Search for the cell housing the specified text and yield its [X, Y] center coordinate. 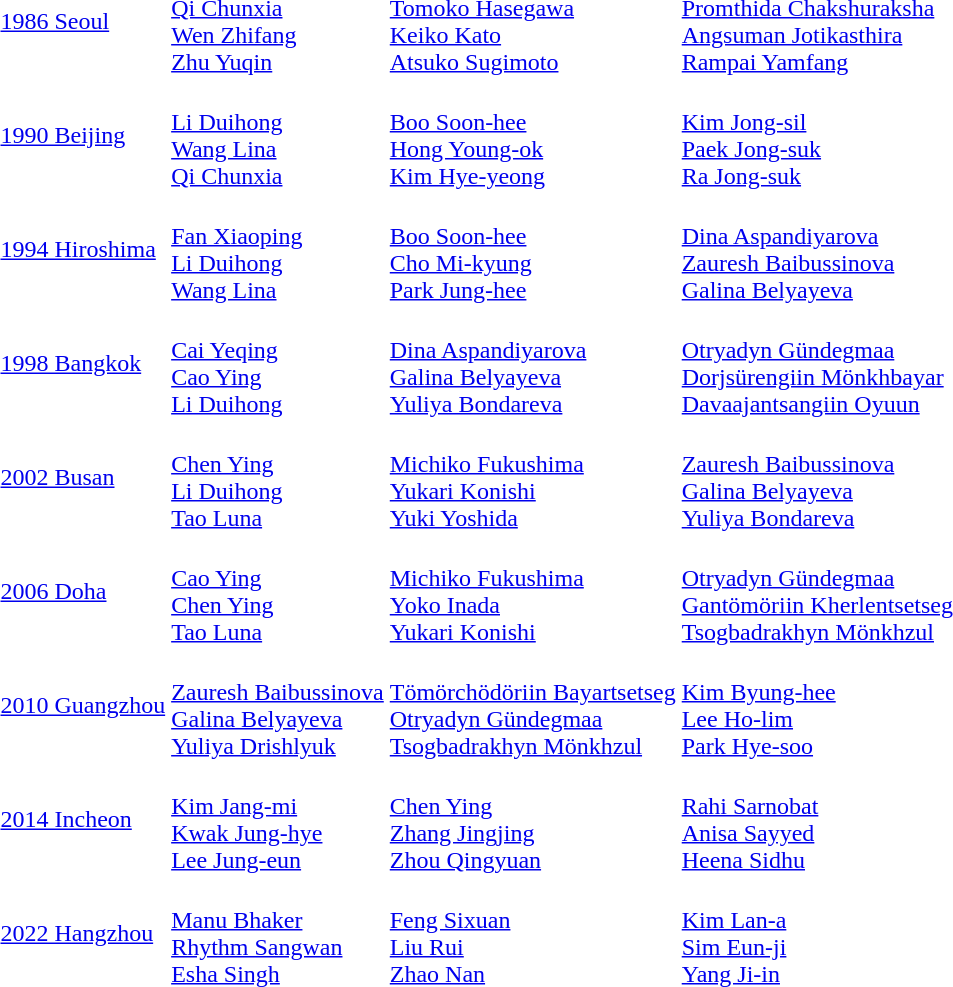
Cao YingChen YingTao Luna [278, 592]
Fan XiaopingLi DuihongWang Lina [278, 250]
Michiko FukushimaYukari KonishiYuki Yoshida [532, 478]
Chen YingZhang JingjingZhou Qingyuan [532, 820]
Li DuihongWang LinaQi Chunxia [278, 136]
Zauresh BaibussinovaGalina BelyayevaYuliya Drishlyuk [278, 706]
Boo Soon-heeHong Young-okKim Hye-yeong [532, 136]
Cai YeqingCao YingLi Duihong [278, 364]
Chen YingLi DuihongTao Luna [278, 478]
Dina AspandiyarovaGalina BelyayevaYuliya Bondareva [532, 364]
Michiko FukushimaYoko InadaYukari Konishi [532, 592]
Boo Soon-heeCho Mi-kyungPark Jung-hee [532, 250]
Tömörchödöriin BayartsetsegOtryadyn GündegmaaTsogbadrakhyn Mönkhzul [532, 706]
Kim Jang-miKwak Jung-hyeLee Jung-eun [278, 820]
